Identify which cell holds the provided text, then report its [X, Y] central coordinate. 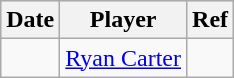
Ref [210, 20]
Player [124, 20]
Ryan Carter [124, 58]
Date [30, 20]
